Return [x, y] of the center of cell containing provided text 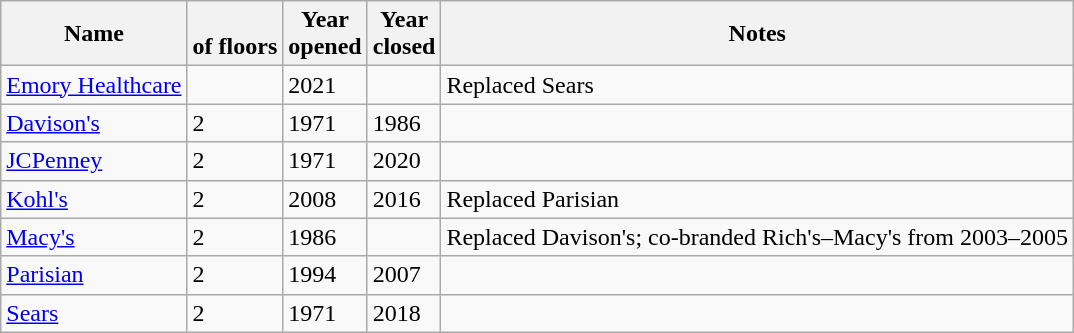
Kohl's [94, 199]
Davison's [94, 123]
Yearopened [325, 34]
2020 [404, 161]
2016 [404, 199]
Sears [94, 313]
2021 [325, 85]
Name [94, 34]
of floors [235, 34]
2007 [404, 275]
2018 [404, 313]
Notes [758, 34]
JCPenney [94, 161]
Replaced Davison's; co-branded Rich's–Macy's from 2003–2005 [758, 237]
Parisian [94, 275]
1994 [325, 275]
Emory Healthcare [94, 85]
Replaced Parisian [758, 199]
Yearclosed [404, 34]
2008 [325, 199]
Replaced Sears [758, 85]
Macy's [94, 237]
